Return (X, Y) of the center of cell containing provided text 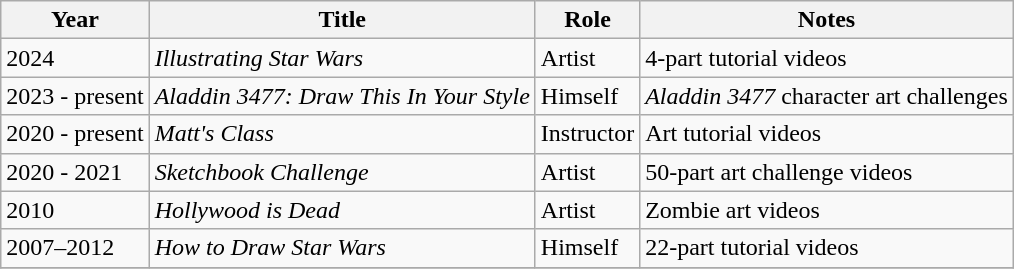
2020 - present (75, 134)
Sketchbook Challenge (342, 172)
Role (587, 20)
Aladdin 3477: Draw This In Your Style (342, 96)
Art tutorial videos (827, 134)
Title (342, 20)
2020 - 2021 (75, 172)
2010 (75, 210)
Zombie art videos (827, 210)
How to Draw Star Wars (342, 248)
2024 (75, 58)
Instructor (587, 134)
Notes (827, 20)
22-part tutorial videos (827, 248)
50-part art challenge videos (827, 172)
Matt's Class (342, 134)
2007–2012 (75, 248)
4-part tutorial videos (827, 58)
Hollywood is Dead (342, 210)
2023 - present (75, 96)
Year (75, 20)
Aladdin 3477 character art challenges (827, 96)
Illustrating Star Wars (342, 58)
